For the text-containing cell, return its midpoint in [X, Y] coordinate format. 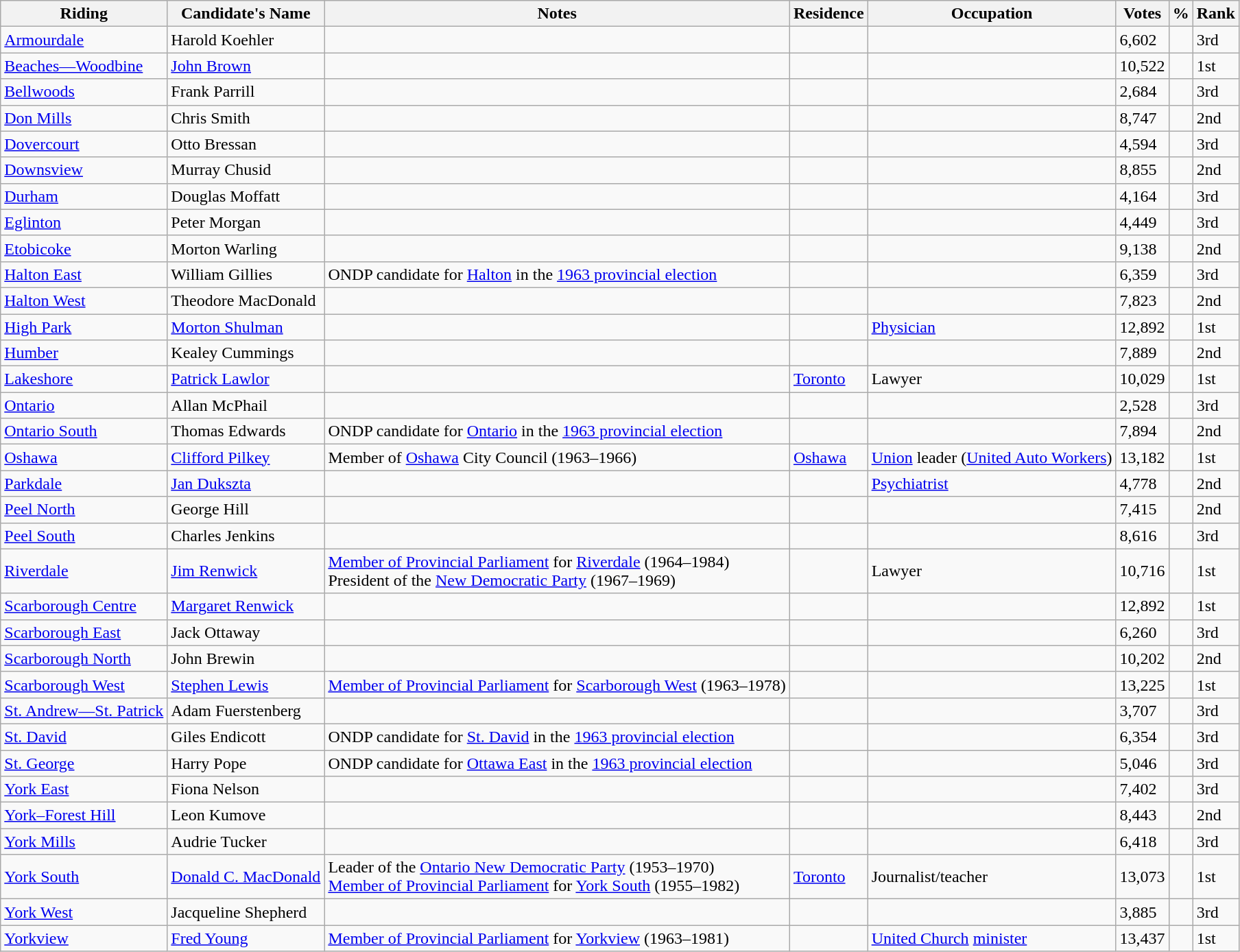
Votes [1143, 14]
4,449 [1143, 222]
Stephen Lewis [246, 685]
Scarborough East [84, 632]
Member of Oshawa City Council (1963–1966) [557, 457]
Jan Dukszta [246, 484]
Kealey Cummings [246, 353]
Occupation [992, 14]
13,437 [1143, 938]
Scarborough West [84, 685]
Scarborough North [84, 658]
Leon Kumove [246, 816]
3,707 [1143, 711]
Douglas Moffatt [246, 196]
Riding [84, 14]
Halton East [84, 274]
6,359 [1143, 274]
3,885 [1143, 912]
ONDP candidate for Ottawa East in the 1963 provincial election [557, 763]
10,202 [1143, 658]
8,443 [1143, 816]
Etobicoke [84, 248]
5,046 [1143, 763]
2,528 [1143, 405]
Thomas Edwards [246, 431]
Leader of the Ontario New Democratic Party (1953–1970) Member of Provincial Parliament for York South (1955–1982) [557, 877]
2,684 [1143, 92]
Charles Jenkins [246, 536]
8,616 [1143, 536]
Giles Endicott [246, 737]
St. George [84, 763]
Allan McPhail [246, 405]
Theodore MacDonald [246, 300]
10,522 [1143, 66]
Downsview [84, 170]
William Gillies [246, 274]
4,594 [1143, 144]
Don Mills [84, 118]
York Mills [84, 842]
6,602 [1143, 40]
Journalist/teacher [992, 877]
ONDP candidate for St. David in the 1963 provincial election [557, 737]
6,260 [1143, 632]
Beaches—Woodbine [84, 66]
John Brown [246, 66]
Peel South [84, 536]
7,894 [1143, 431]
Fred Young [246, 938]
Adam Fuerstenberg [246, 711]
Bellwoods [84, 92]
% [1181, 14]
Armourdale [84, 40]
Yorkview [84, 938]
Peel North [84, 510]
Candidate's Name [246, 14]
Peter Morgan [246, 222]
Rank [1215, 14]
10,029 [1143, 379]
Clifford Pilkey [246, 457]
York–Forest Hill [84, 816]
Humber [84, 353]
13,225 [1143, 685]
St. Andrew—St. Patrick [84, 711]
ONDP candidate for Halton in the 1963 provincial election [557, 274]
Eglinton [84, 222]
Member of Provincial Parliament for Yorkview (1963–1981) [557, 938]
Notes [557, 14]
Jim Renwick [246, 571]
13,073 [1143, 877]
High Park [84, 327]
York West [84, 912]
Halton West [84, 300]
Chris Smith [246, 118]
Harry Pope [246, 763]
Patrick Lawlor [246, 379]
Otto Bressan [246, 144]
Jack Ottaway [246, 632]
Riverdale [84, 571]
7,415 [1143, 510]
7,402 [1143, 789]
Margaret Renwick [246, 606]
Donald C. MacDonald [246, 877]
George Hill [246, 510]
Harold Koehler [246, 40]
Fiona Nelson [246, 789]
4,778 [1143, 484]
8,855 [1143, 170]
Parkdale [84, 484]
Member of Provincial Parliament for Scarborough West (1963–1978) [557, 685]
Morton Warling [246, 248]
Frank Parrill [246, 92]
Physician [992, 327]
Audrie Tucker [246, 842]
13,182 [1143, 457]
8,747 [1143, 118]
John Brewin [246, 658]
Residence [828, 14]
7,889 [1143, 353]
7,823 [1143, 300]
9,138 [1143, 248]
4,164 [1143, 196]
Murray Chusid [246, 170]
ONDP candidate for Ontario in the 1963 provincial election [557, 431]
Dovercourt [84, 144]
Psychiatrist [992, 484]
Member of Provincial Parliament for Riverdale (1964–1984) President of the New Democratic Party (1967–1969) [557, 571]
Union leader (United Auto Workers) [992, 457]
Ontario South [84, 431]
St. David [84, 737]
6,418 [1143, 842]
Scarborough Centre [84, 606]
Jacqueline Shepherd [246, 912]
Morton Shulman [246, 327]
United Church minister [992, 938]
6,354 [1143, 737]
York East [84, 789]
Durham [84, 196]
10,716 [1143, 571]
York South [84, 877]
Ontario [84, 405]
Lakeshore [84, 379]
